Find where the given text appears and provide that cell's center as [X, Y] coordinate. 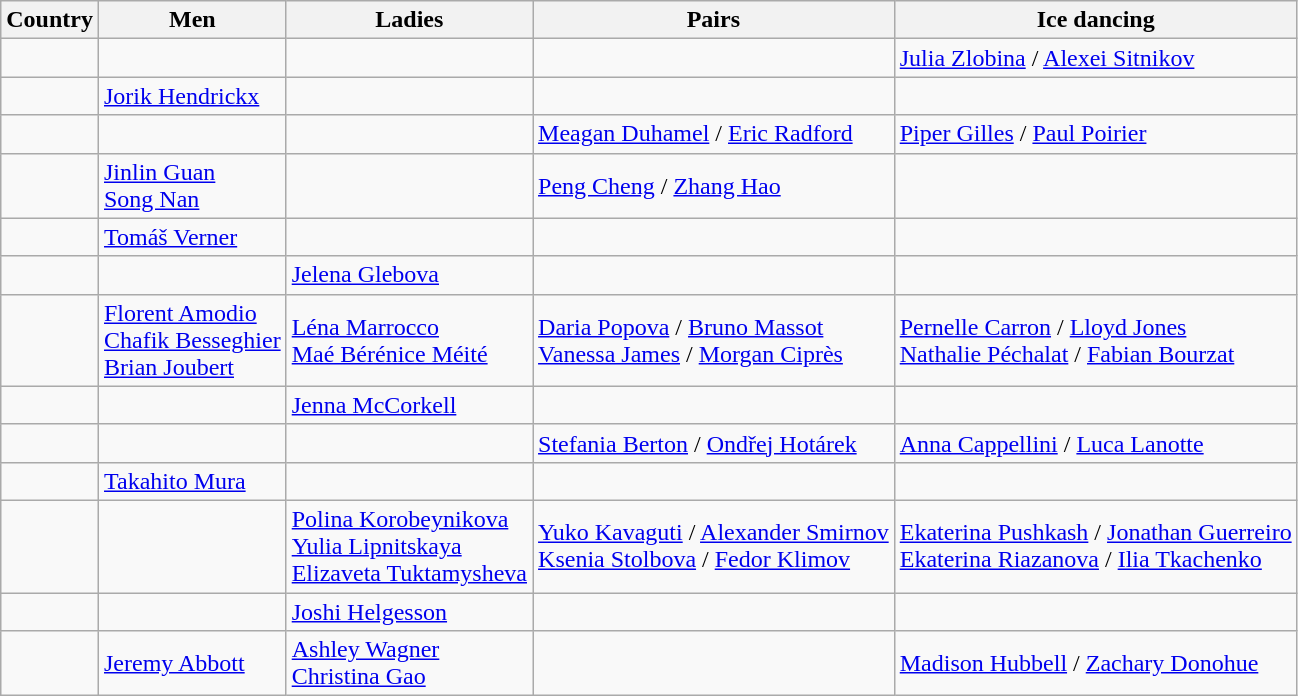
Takahito Mura [192, 481]
Polina Korobeynikova Yulia Lipnitskaya Elizaveta Tuktamysheva [409, 546]
Ashley Wagner Christina Gao [409, 664]
Pairs [714, 20]
Ladies [409, 20]
Pernelle Carron / Lloyd Jones Nathalie Péchalat / Fabian Bourzat [1096, 340]
Tomáš Verner [192, 237]
Jenna McCorkell [409, 405]
Stefania Berton / Ondřej Hotárek [714, 443]
Yuko Kavaguti / Alexander Smirnov Ksenia Stolbova / Fedor Klimov [714, 546]
Jorik Hendrickx [192, 96]
Jinlin Guan Song Nan [192, 186]
Piper Gilles / Paul Poirier [1096, 134]
Men [192, 20]
Julia Zlobina / Alexei Sitnikov [1096, 58]
Madison Hubbell / Zachary Donohue [1096, 664]
Daria Popova / Bruno Massot Vanessa James / Morgan Ciprès [714, 340]
Meagan Duhamel / Eric Radford [714, 134]
Joshi Helgesson [409, 611]
Léna Marrocco Maé Bérénice Méité [409, 340]
Peng Cheng / Zhang Hao [714, 186]
Jelena Glebova [409, 275]
Ekaterina Pushkash / Jonathan Guerreiro Ekaterina Riazanova / Ilia Tkachenko [1096, 546]
Ice dancing [1096, 20]
Country [50, 20]
Anna Cappellini / Luca Lanotte [1096, 443]
Florent Amodio Chafik Besseghier Brian Joubert [192, 340]
Jeremy Abbott [192, 664]
